Return [X, Y] of the center of cell containing provided text 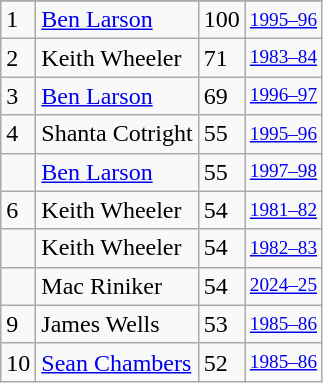
1 [18, 20]
2024–25 [283, 286]
Shanta Cotright [117, 134]
James Wells [117, 324]
9 [18, 324]
100 [222, 20]
53 [222, 324]
1981–82 [283, 210]
52 [222, 362]
6 [18, 210]
Sean Chambers [117, 362]
3 [18, 96]
1997–98 [283, 172]
2 [18, 58]
1982–83 [283, 248]
1983–84 [283, 58]
1996–97 [283, 96]
4 [18, 134]
69 [222, 96]
Mac Riniker [117, 286]
10 [18, 362]
71 [222, 58]
